For the text-containing cell, return its midpoint in (X, Y) coordinate format. 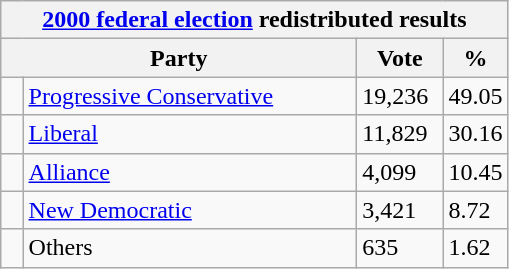
Progressive Conservative (190, 96)
Party (179, 58)
10.45 (476, 172)
1.62 (476, 248)
19,236 (400, 96)
49.05 (476, 96)
3,421 (400, 210)
Vote (400, 58)
30.16 (476, 134)
Others (190, 248)
11,829 (400, 134)
4,099 (400, 172)
8.72 (476, 210)
% (476, 58)
Liberal (190, 134)
2000 federal election redistributed results (254, 20)
635 (400, 248)
Alliance (190, 172)
New Democratic (190, 210)
